Capture the cell that displays the provided text and extract its (x, y) central coordinate. 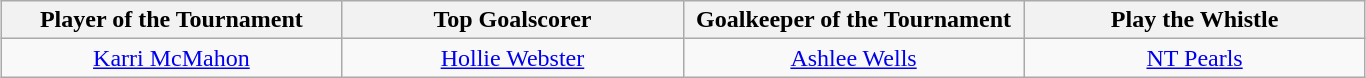
Player of the Tournament (172, 20)
Goalkeeper of the Tournament (854, 20)
Hollie Webster (512, 58)
Top Goalscorer (512, 20)
Ashlee Wells (854, 58)
NT Pearls (1194, 58)
Play the Whistle (1194, 20)
Karri McMahon (172, 58)
